Pinpoint the cell where the given text exists, returning its (X, Y) midpoint coordinate. 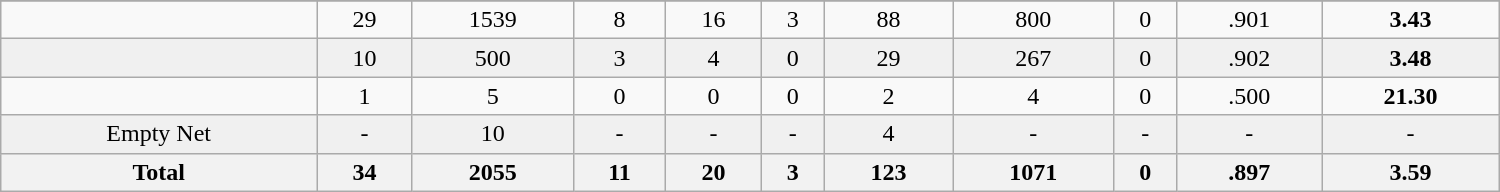
.897 (1250, 172)
1 (365, 96)
16 (714, 20)
1071 (1034, 172)
.500 (1250, 96)
11 (619, 172)
2055 (492, 172)
500 (492, 58)
3.59 (1411, 172)
3.48 (1411, 58)
267 (1034, 58)
20 (714, 172)
34 (365, 172)
88 (888, 20)
.901 (1250, 20)
8 (619, 20)
Empty Net (159, 134)
1539 (492, 20)
.902 (1250, 58)
800 (1034, 20)
3.43 (1411, 20)
Total (159, 172)
2 (888, 96)
5 (492, 96)
123 (888, 172)
21.30 (1411, 96)
